Determine the (x, y) coordinate at the center of the cell enclosing the given text.  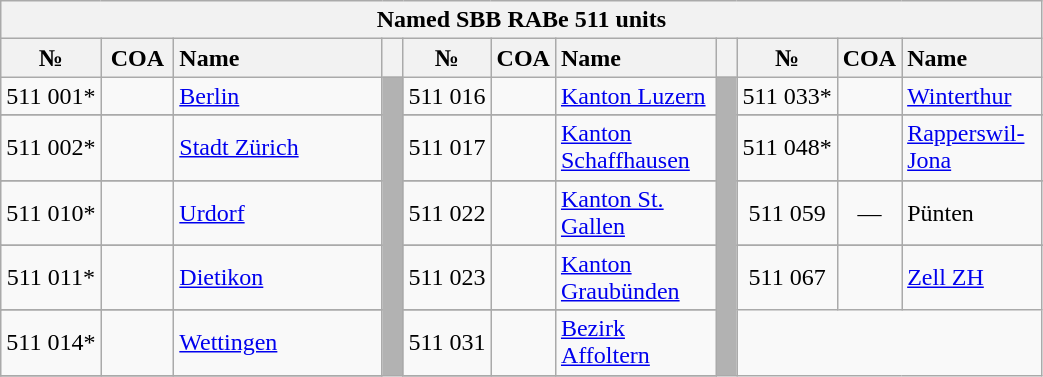
511 002* (51, 148)
— (869, 212)
511 011* (51, 278)
Wettingen (278, 342)
511 014* (51, 342)
Zell ZH (972, 278)
Kanton Graubünden (636, 278)
Named SBB RABe 511 units (522, 20)
511 033* (787, 96)
Urdorf (278, 212)
511 048* (787, 148)
Stadt Zürich (278, 148)
Pünten (972, 212)
511 022 (447, 212)
Kanton Luzern (636, 96)
Winterthur (972, 96)
Berlin (278, 96)
511 031 (447, 342)
Dietikon (278, 278)
511 067 (787, 278)
511 023 (447, 278)
511 017 (447, 148)
511 010* (51, 212)
511 016 (447, 96)
Kanton St. Gallen (636, 212)
Kanton Schaffhausen (636, 148)
511 059 (787, 212)
Bezirk Affoltern (636, 342)
511 001* (51, 96)
Rapperswil-Jona (972, 148)
